Determine the (x, y) coordinate at the center of the cell enclosing the given text.  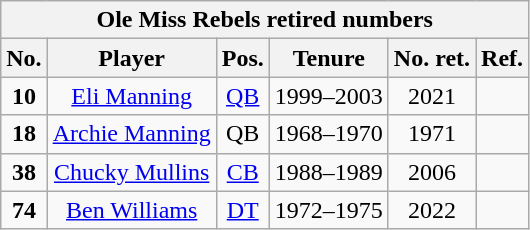
Ole Miss Rebels retired numbers (265, 20)
DT (242, 210)
1971 (432, 134)
18 (24, 134)
2022 (432, 210)
Pos. (242, 58)
CB (242, 172)
1999–2003 (328, 96)
Ref. (502, 58)
Chucky Mullins (132, 172)
No. ret. (432, 58)
74 (24, 210)
2006 (432, 172)
Player (132, 58)
38 (24, 172)
Archie Manning (132, 134)
Tenure (328, 58)
1988–1989 (328, 172)
10 (24, 96)
No. (24, 58)
1968–1970 (328, 134)
1972–1975 (328, 210)
Eli Manning (132, 96)
Ben Williams (132, 210)
2021 (432, 96)
